Scan for the cell matching the given text and deliver its [x, y] coordinate at center. 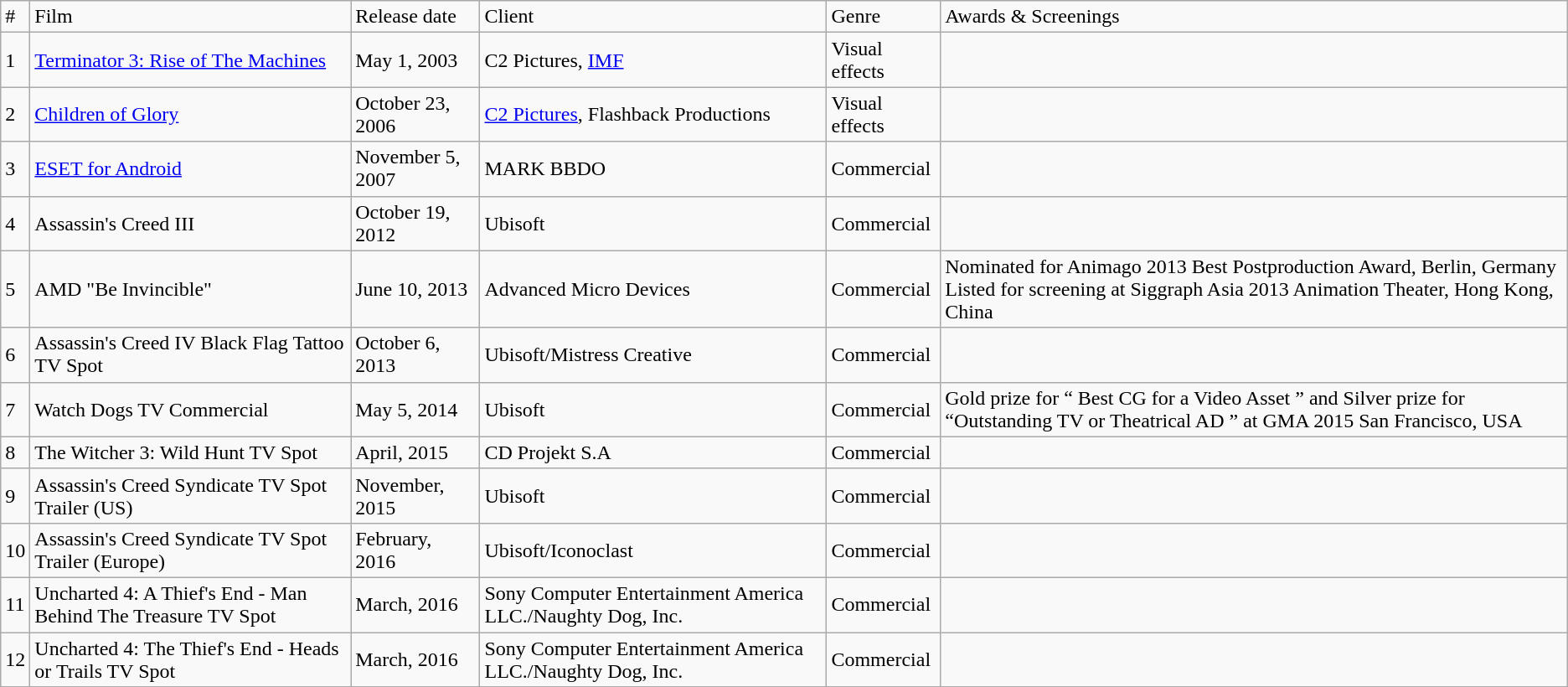
3 [15, 169]
1 [15, 60]
5 [15, 289]
# [15, 17]
Ubisoft/Mistress Creative [653, 355]
Nominated for Animago 2013 Best Postproduction Award, Berlin, GermanyListed for screening at Siggraph Asia 2013 Animation Theater, Hong Kong, China [1255, 289]
October 19, 2012 [415, 223]
Awards & Screenings [1255, 17]
Release date [415, 17]
November, 2015 [415, 496]
Film [191, 17]
6 [15, 355]
The Witcher 3: Wild Hunt TV Spot [191, 452]
AMD "Be Invincible" [191, 289]
12 [15, 659]
C2 Pictures, Flashback Productions [653, 114]
May 5, 2014 [415, 409]
ESET for Android [191, 169]
Uncharted 4: The Thief's End - Heads or Trails TV Spot [191, 659]
Assassin's Creed Syndicate TV Spot Trailer (US) [191, 496]
9 [15, 496]
Genre [884, 17]
7 [15, 409]
4 [15, 223]
Children of Glory [191, 114]
Advanced Micro Devices [653, 289]
Gold prize for “ Best CG for a Video Asset ” and Silver prize for “Outstanding TV or Theatrical AD ” at GMA 2015 San Francisco, USA [1255, 409]
June 10, 2013 [415, 289]
8 [15, 452]
February, 2016 [415, 550]
Uncharted 4: A Thief's End - Man Behind The Treasure TV Spot [191, 605]
Assassin's Creed III [191, 223]
MARK BBDO [653, 169]
November 5, 2007 [415, 169]
C2 Pictures, IMF [653, 60]
11 [15, 605]
Ubisoft/Iconoclast [653, 550]
May 1, 2003 [415, 60]
October 6, 2013 [415, 355]
Assassin's Creed Syndicate TV Spot Trailer (Europe) [191, 550]
Terminator 3: Rise of The Machines [191, 60]
2 [15, 114]
Assassin's Creed IV Black Flag Tattoo TV Spot [191, 355]
October 23, 2006 [415, 114]
April, 2015 [415, 452]
Watch Dogs TV Commercial [191, 409]
CD Projekt S.A [653, 452]
10 [15, 550]
Client [653, 17]
